Determine the (x, y) coordinate at the center of the cell enclosing the given text.  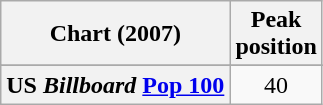
Peakposition (276, 34)
US Billboard Pop 100 (116, 85)
40 (276, 85)
Chart (2007) (116, 34)
